Pinpoint the cell where the given text exists, returning its (X, Y) midpoint coordinate. 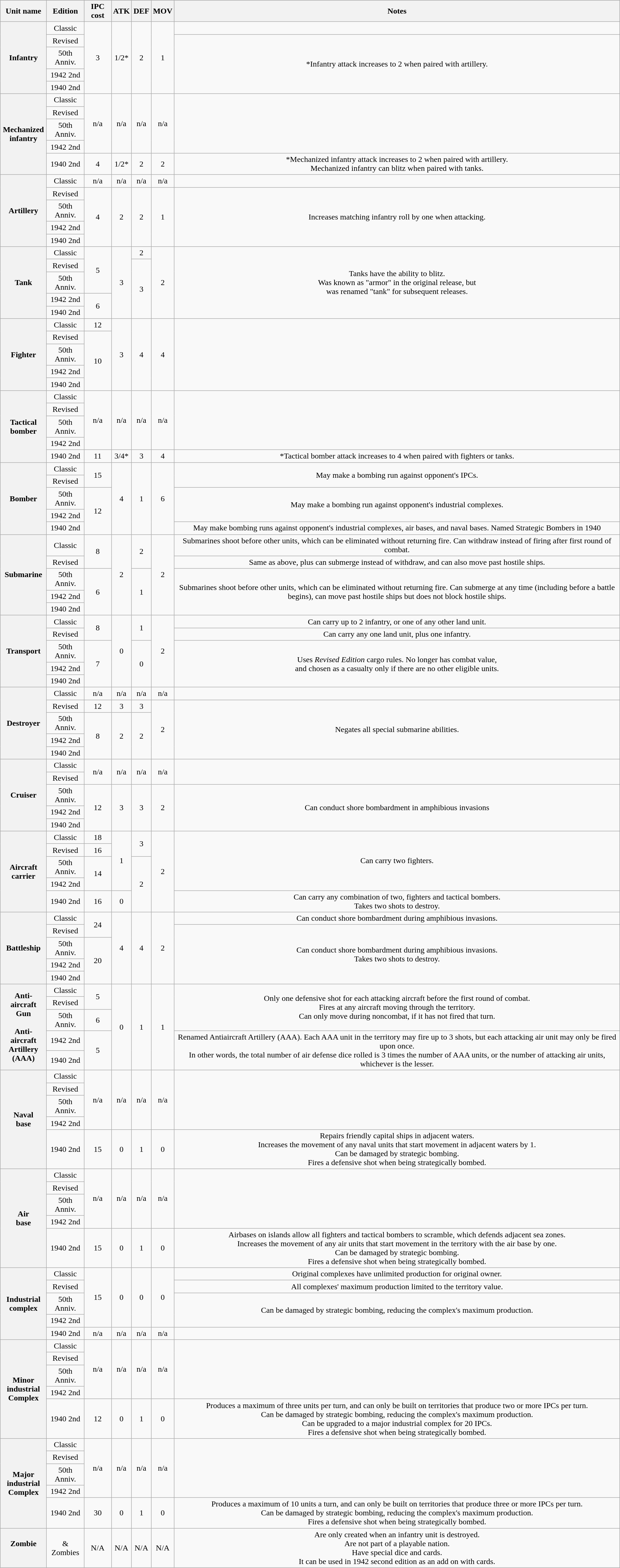
Can conduct shore bombardment during amphibious invasions. (397, 918)
30 (98, 1513)
Can carry any combination of two, fighters and tactical bombers.Takes two shots to destroy. (397, 901)
May make bombing runs against opponent's industrial complexes, air bases, and naval bases. Named Strategic Bombers in 1940 (397, 528)
11 (98, 456)
Airbase (24, 1218)
Can carry any one land unit, plus one infantry. (397, 634)
Destroyer (24, 723)
Fighter (24, 354)
*Tactical bomber attack increases to 4 when paired with fighters or tanks. (397, 456)
All complexes' maximum production limited to the territory value. (397, 1287)
Anti-aircraftGunAnti-aircraftArtillery(AAA) (24, 1027)
Notes (397, 11)
& Zombies (66, 1548)
*Infantry attack increases to 2 when paired with artillery. (397, 64)
Uses Revised Edition cargo rules. No longer has combat value, and chosen as a casualty only if there are no other eligible units. (397, 663)
May make a bombing run against opponent's industrial complexes. (397, 505)
Negates all special submarine abilities. (397, 730)
May make a bombing run against opponent's IPCs. (397, 475)
Can carry up to 2 infantry, or one of any other land unit. (397, 621)
Can be damaged by strategic bombing, reducing the complex's maximum production. (397, 1310)
Industrialcomplex (24, 1304)
Submarines shoot before other units, which can be eliminated without returning fire. Can withdraw instead of firing after first round of combat. (397, 545)
Zombie (24, 1548)
Cruiser (24, 795)
Transport (24, 651)
Mechanizedinfantry (24, 134)
*Mechanized infantry attack increases to 2 when paired with artillery.Mechanized infantry can blitz when paired with tanks. (397, 164)
Unit name (24, 11)
Infantry (24, 58)
Artillery (24, 211)
Battleship (24, 948)
7 (98, 663)
ATK (121, 11)
Edition (66, 11)
Can carry two fighters. (397, 861)
Tank (24, 283)
24 (98, 925)
MOV (163, 11)
DEF (141, 11)
MajorindustrialComplex (24, 1483)
14 (98, 873)
Navalbase (24, 1119)
Can conduct shore bombardment during amphibious invasions.Takes two shots to destroy. (397, 954)
Original complexes have unlimited production for original owner. (397, 1274)
Increases matching infantry roll by one when attacking. (397, 217)
Tanks have the ability to blitz.Was known as "armor" in the original release, butwas renamed "tank" for subsequent releases. (397, 283)
Same as above, plus can submerge instead of withdraw, and can also move past hostile ships. (397, 562)
Submarine (24, 575)
20 (98, 961)
Aircraftcarrier (24, 871)
3/4* (121, 456)
18 (98, 837)
Tacticalbomber (24, 426)
IPC cost (98, 11)
Can conduct shore bombardment in amphibious invasions (397, 808)
Bomber (24, 499)
10 (98, 361)
MinorindustrialComplex (24, 1389)
